From the cell containing the given text, extract its center point as [X, Y] coordinate. 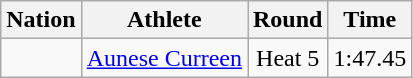
Aunese Curreen [164, 58]
Heat 5 [288, 58]
1:47.45 [370, 58]
Round [288, 20]
Nation [41, 20]
Time [370, 20]
Athlete [164, 20]
